Find where the given text appears and provide that cell's center as [x, y] coordinate. 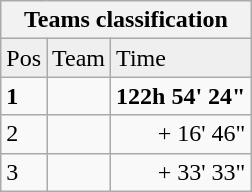
Teams classification [126, 20]
1 [24, 96]
Time [181, 58]
Team [78, 58]
2 [24, 134]
3 [24, 172]
122h 54' 24" [181, 96]
Pos [24, 58]
+ 33' 33" [181, 172]
+ 16' 46" [181, 134]
